Pinpoint the cell where the given text exists, returning its [X, Y] midpoint coordinate. 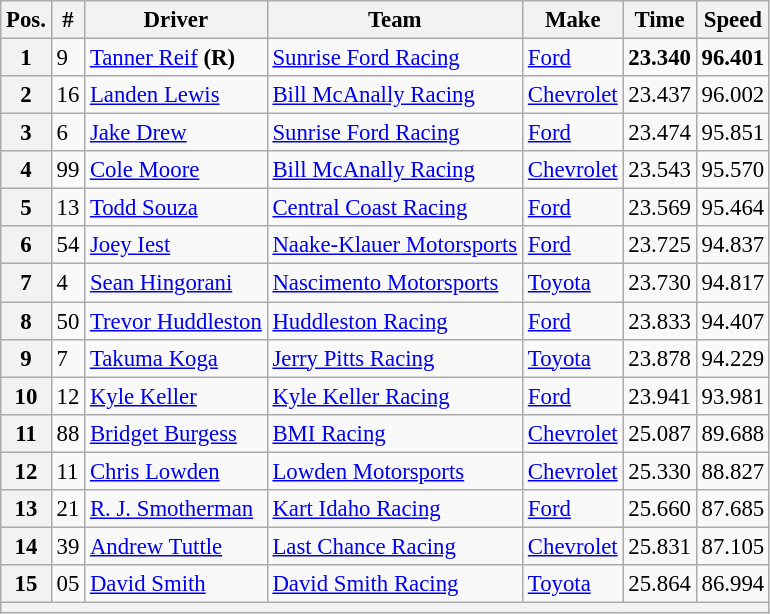
10 [26, 396]
94.837 [732, 245]
87.105 [732, 546]
99 [68, 170]
Pos. [26, 20]
Jake Drew [176, 133]
21 [68, 509]
Time [660, 20]
Kyle Keller [176, 396]
Naake-Klauer Motorsports [394, 245]
05 [68, 584]
23.833 [660, 321]
Bridget Burgess [176, 433]
25.831 [660, 546]
David Smith [176, 584]
94.407 [732, 321]
Lowden Motorsports [394, 471]
Todd Souza [176, 208]
93.981 [732, 396]
Team [394, 20]
23.543 [660, 170]
25.864 [660, 584]
23.725 [660, 245]
BMI Racing [394, 433]
Sean Hingorani [176, 283]
95.851 [732, 133]
88.827 [732, 471]
Landen Lewis [176, 95]
23.437 [660, 95]
23.878 [660, 358]
Nascimento Motorsports [394, 283]
96.401 [732, 58]
Tanner Reif (R) [176, 58]
Andrew Tuttle [176, 546]
Last Chance Racing [394, 546]
86.994 [732, 584]
# [68, 20]
94.229 [732, 358]
Kart Idaho Racing [394, 509]
23.474 [660, 133]
25.660 [660, 509]
Speed [732, 20]
54 [68, 245]
88 [68, 433]
Kyle Keller Racing [394, 396]
5 [26, 208]
Huddleston Racing [394, 321]
2 [26, 95]
Central Coast Racing [394, 208]
R. J. Smotherman [176, 509]
25.330 [660, 471]
Driver [176, 20]
94.817 [732, 283]
23.941 [660, 396]
95.464 [732, 208]
50 [68, 321]
1 [26, 58]
23.569 [660, 208]
23.730 [660, 283]
Cole Moore [176, 170]
Takuma Koga [176, 358]
Joey Iest [176, 245]
15 [26, 584]
Make [573, 20]
39 [68, 546]
Trevor Huddleston [176, 321]
96.002 [732, 95]
16 [68, 95]
3 [26, 133]
95.570 [732, 170]
87.685 [732, 509]
David Smith Racing [394, 584]
23.340 [660, 58]
Jerry Pitts Racing [394, 358]
14 [26, 546]
25.087 [660, 433]
8 [26, 321]
Chris Lowden [176, 471]
89.688 [732, 433]
